Return [X, Y] of the center of cell containing provided text 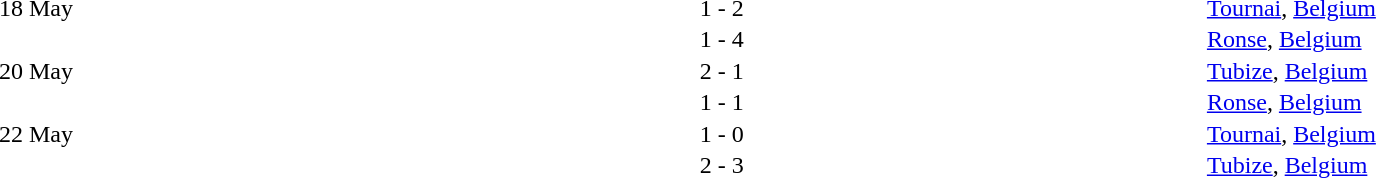
1 - 1 [722, 103]
1 - 0 [722, 134]
2 - 1 [722, 71]
1 - 4 [722, 39]
